Detect which cell encompasses the target text, then output its (X, Y) center coordinate. 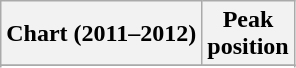
Peakposition (248, 34)
Chart (2011–2012) (102, 34)
